Capture the cell that displays the provided text and extract its (X, Y) central coordinate. 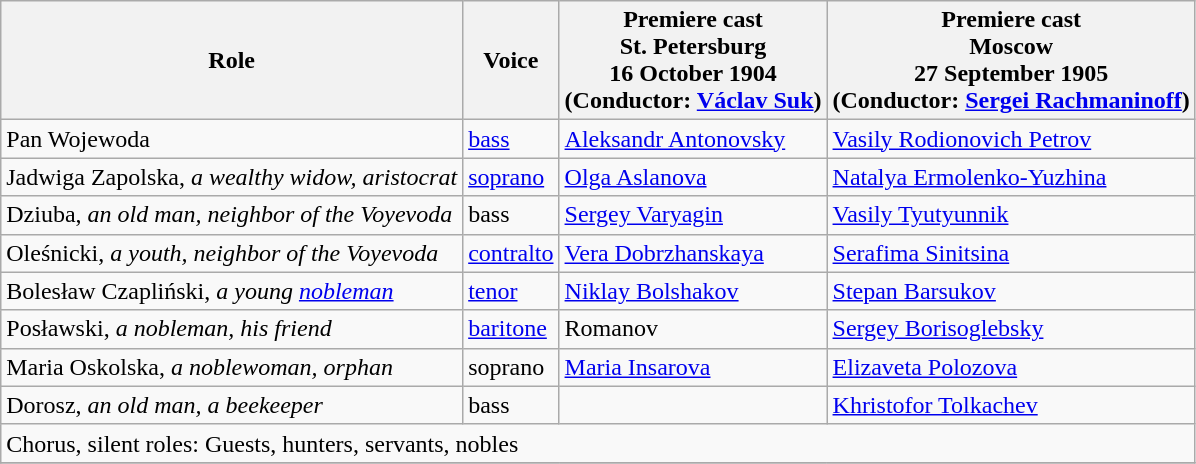
Vera Dobrzhanskaya (693, 253)
Jadwiga Zapolska, a wealthy widow, aristocrat (232, 177)
Vasily Rodionovich Petrov (1011, 139)
Maria Oskolska, a noblewoman, orphan (232, 367)
Role (232, 60)
Premiere castMoscow27 September 1905(Conductor: Sergei Rachmaninoff) (1011, 60)
Chorus, silent roles: Guests, hunters, servants, nobles (598, 443)
Dziuba, an old man, neighbor of the Voyevoda (232, 215)
Romanov (693, 329)
Serafima Sinitsina (1011, 253)
Voice (511, 60)
tenor (511, 291)
Stepan Barsukov (1011, 291)
baritone (511, 329)
Bolesław Czapliński, a young nobleman (232, 291)
Maria Insarova (693, 367)
Oleśnicki, a youth, neighbor of the Voyevoda (232, 253)
Olga Aslanova (693, 177)
Elizaveta Polozova (1011, 367)
Sergey Varyagin (693, 215)
contralto (511, 253)
Premiere castSt. Petersburg16 October 1904(Conductor: Václav Suk) (693, 60)
Sergey Borisoglebsky (1011, 329)
Dorosz, an old man, a beekeeper (232, 405)
Niklay Bolshakov (693, 291)
Natalya Ermolenko-Yuzhina (1011, 177)
Pan Wojewoda (232, 139)
Vasily Tyutyunnik (1011, 215)
Aleksandr Antonovsky (693, 139)
Posławski, a nobleman, his friend (232, 329)
Khristofor Tolkachev (1011, 405)
